Find where the given text appears and provide that cell's center as (x, y) coordinate. 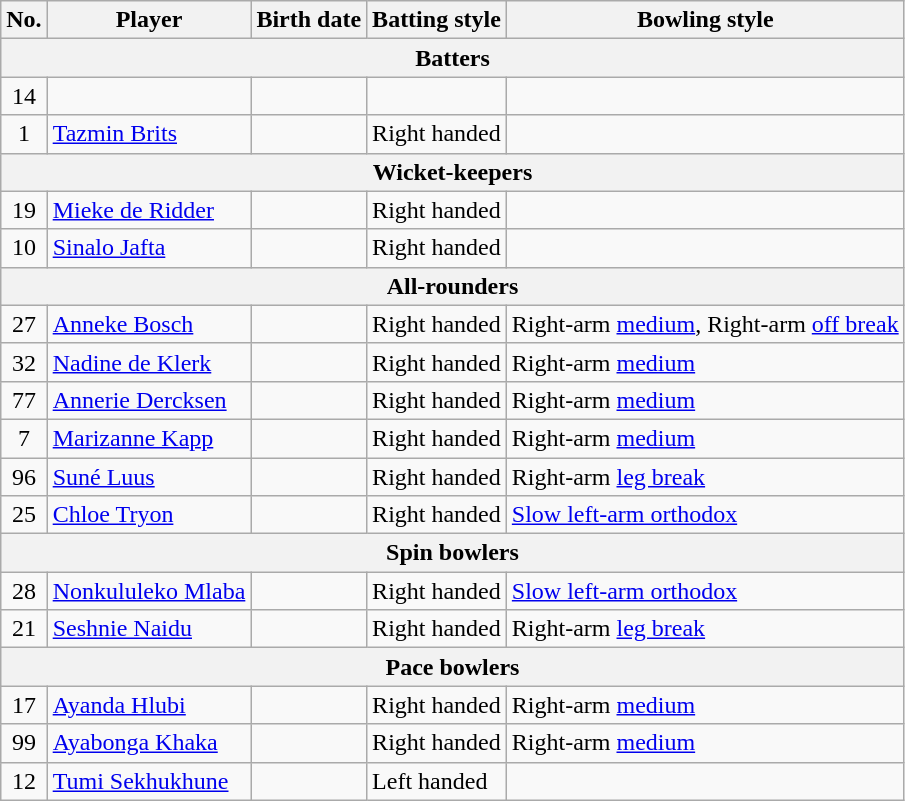
Annerie Dercksen (149, 400)
Batters (452, 58)
No. (24, 20)
Nonkululeko Mlaba (149, 591)
Right-arm medium, Right-arm off break (705, 324)
Suné Luus (149, 477)
Anneke Bosch (149, 324)
1 (24, 134)
Left handed (437, 781)
Ayabonga Khaka (149, 743)
Mieke de Ridder (149, 210)
Seshnie Naidu (149, 629)
28 (24, 591)
Chloe Tryon (149, 515)
7 (24, 438)
Nadine de Klerk (149, 362)
17 (24, 705)
All-rounders (452, 286)
Sinalo Jafta (149, 248)
Bowling style (705, 20)
21 (24, 629)
Spin bowlers (452, 553)
19 (24, 210)
99 (24, 743)
Pace bowlers (452, 667)
Batting style (437, 20)
Player (149, 20)
Tumi Sekhukhune (149, 781)
14 (24, 96)
32 (24, 362)
96 (24, 477)
77 (24, 400)
12 (24, 781)
10 (24, 248)
Tazmin Brits (149, 134)
Wicket-keepers (452, 172)
Birth date (309, 20)
25 (24, 515)
Marizanne Kapp (149, 438)
27 (24, 324)
Ayanda Hlubi (149, 705)
